Locate the cell with the specified text and output its [x, y] center coordinate. 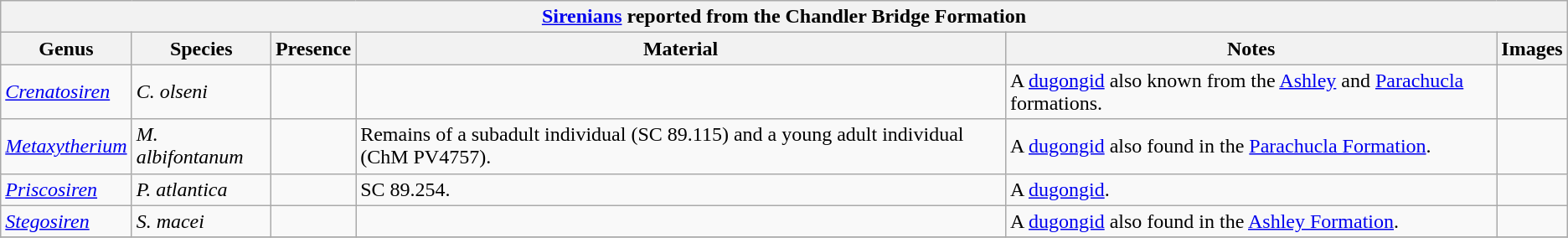
Remains of a subadult individual (SC 89.115) and a young adult individual (ChM PV4757). [681, 146]
Presence [313, 49]
Crenatosiren [66, 92]
Notes [1251, 49]
A dugongid also found in the Parachucla Formation. [1251, 146]
Sirenians reported from the Chandler Bridge Formation [784, 17]
Stegosiren [66, 221]
SC 89.254. [681, 189]
Genus [66, 49]
A dugongid. [1251, 189]
P. atlantica [201, 189]
Species [201, 49]
Metaxytherium [66, 146]
A dugongid also known from the Ashley and Parachucla formations. [1251, 92]
A dugongid also found in the Ashley Formation. [1251, 221]
S. macei [201, 221]
Material [681, 49]
M. albifontanum [201, 146]
Images [1532, 49]
C. olseni [201, 92]
Priscosiren [66, 189]
